From the cell containing the given text, extract its center point as [x, y] coordinate. 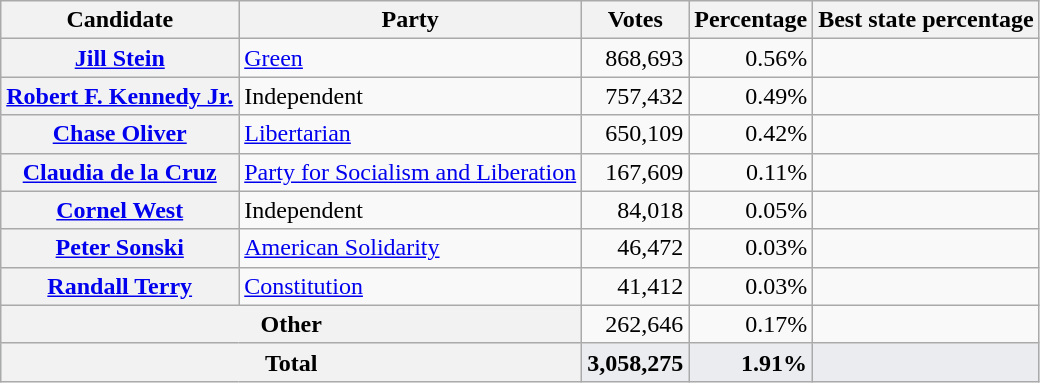
Libertarian [410, 134]
262,646 [636, 324]
0.56% [751, 58]
0.11% [751, 172]
Other [292, 324]
650,109 [636, 134]
868,693 [636, 58]
Total [292, 362]
46,472 [636, 248]
757,432 [636, 96]
0.42% [751, 134]
167,609 [636, 172]
Claudia de la Cruz [120, 172]
Party for Socialism and Liberation [410, 172]
Cornel West [120, 210]
Party [410, 20]
Peter Sonski [120, 248]
41,412 [636, 286]
Robert F. Kennedy Jr. [120, 96]
Percentage [751, 20]
0.17% [751, 324]
Randall Terry [120, 286]
0.49% [751, 96]
Chase Oliver [120, 134]
Constitution [410, 286]
84,018 [636, 210]
0.05% [751, 210]
3,058,275 [636, 362]
Best state percentage [926, 20]
Votes [636, 20]
American Solidarity [410, 248]
Jill Stein [120, 58]
Green [410, 58]
1.91% [751, 362]
Candidate [120, 20]
